For the text-containing cell, return its midpoint in [x, y] coordinate format. 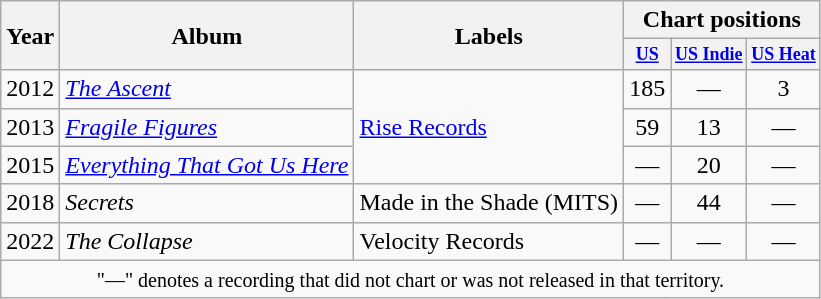
US Heat [784, 54]
2012 [30, 89]
The Collapse [207, 241]
Chart positions [722, 20]
Secrets [207, 203]
Album [207, 36]
20 [709, 165]
Year [30, 36]
44 [709, 203]
13 [709, 127]
Labels [489, 36]
2018 [30, 203]
Made in the Shade (MITS) [489, 203]
2015 [30, 165]
Everything That Got Us Here [207, 165]
2022 [30, 241]
"—" denotes a recording that did not chart or was not released in that territory. [410, 279]
2013 [30, 127]
Fragile Figures [207, 127]
US [648, 54]
The Ascent [207, 89]
185 [648, 89]
Rise Records [489, 127]
59 [648, 127]
Velocity Records [489, 241]
3 [784, 89]
US Indie [709, 54]
